Find where the given text appears and provide that cell's center as [X, Y] coordinate. 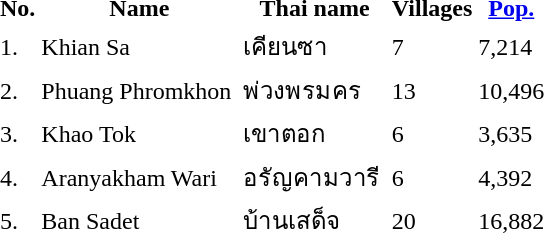
13 [432, 90]
Khao Tok [140, 134]
อรัญคามวารี [315, 177]
7 [432, 46]
Aranyakham Wari [140, 177]
เคียนซา [315, 46]
Khian Sa [140, 46]
เขาตอก [315, 134]
พ่วงพรมคร [315, 90]
Phuang Phromkhon [140, 90]
